Return the (X, Y) coordinate for the center point of the cell that contains the specified text.  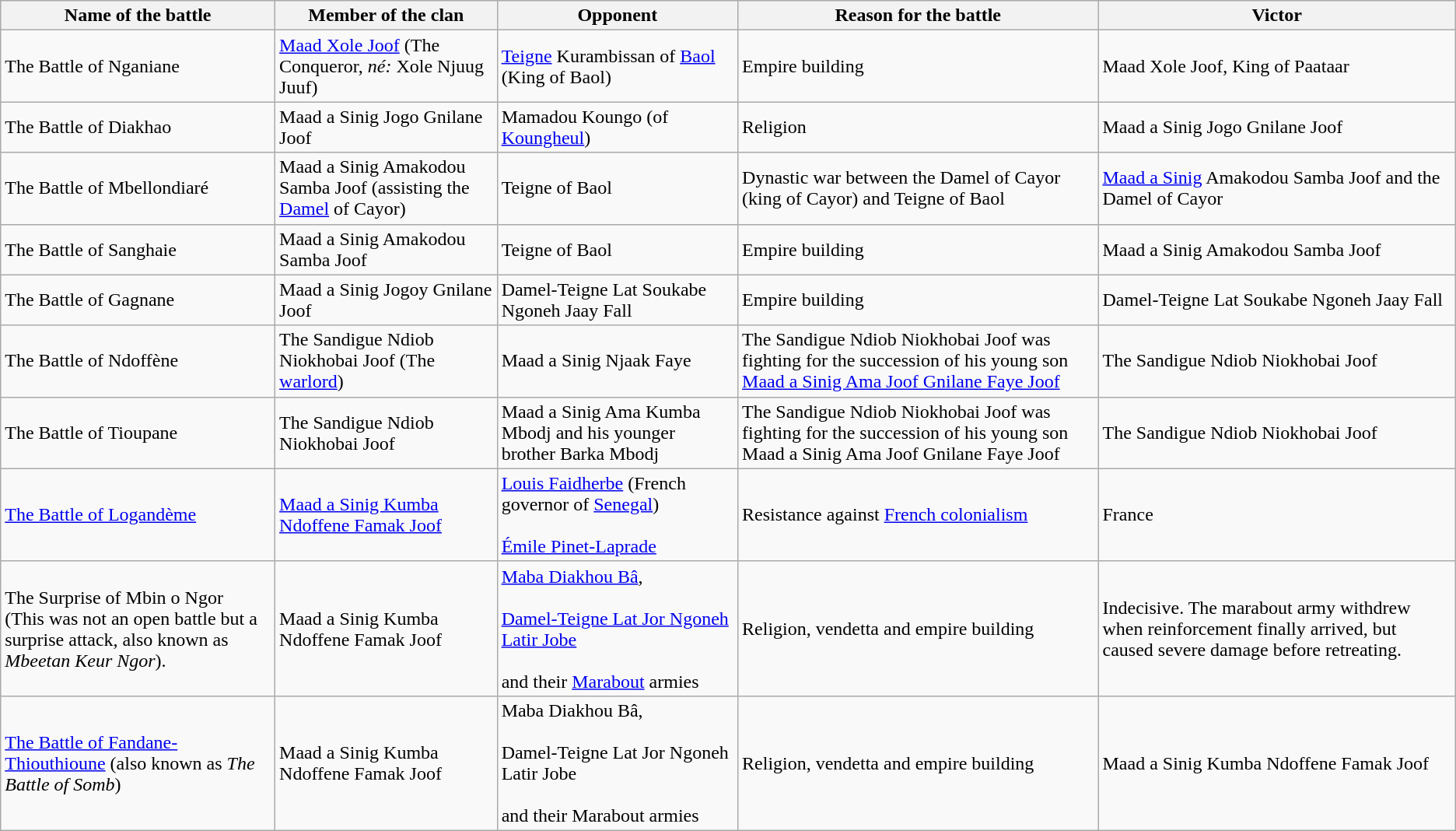
Teigne Kurambissan of Baol (King of Baol) (618, 66)
Maad Xole Joof, King of Paataar (1277, 66)
The Surprise of Mbin o Ngor (This was not an open battle but a surprise attack, also known as Mbeetan Keur Ngor). (138, 629)
Name of the battle (138, 16)
Maad Xole Joof (The Conqueror, né: Xole Njuug Juuf) (387, 66)
Maad a Sinig Amakodou Samba Joof (assisting the Damel of Cayor) (387, 188)
Maad a Sinig Njaak Faye (618, 361)
Reason for the battle (918, 16)
Maad a Sinig Jogoy Gnilane Joof (387, 300)
Member of the clan (387, 16)
The Battle of Gagnane (138, 300)
The Battle of Mbellondiaré (138, 188)
Dynastic war between the Damel of Cayor (king of Cayor) and Teigne of Baol (918, 188)
Mamadou Koungo (of Koungheul) (618, 128)
Louis Faidherbe (French governor of Senegal) Émile Pinet-Laprade (618, 515)
The Battle of Ndoffène (138, 361)
The Battle of Tioupane (138, 433)
Religion (918, 128)
The Battle of Diakhao (138, 128)
The Sandigue Ndiob Niokhobai Joof (The warlord) (387, 361)
France (1277, 515)
The Battle of Nganiane (138, 66)
Maad a Sinig Ama Kumba Mbodj and his younger brother Barka Mbodj (618, 433)
Victor (1277, 16)
Indecisive. The marabout army withdrew when reinforcement finally arrived, but caused severe damage before retreating. (1277, 629)
Maad a Sinig Amakodou Samba Joof and the Damel of Cayor (1277, 188)
Opponent (618, 16)
The Battle of Logandème (138, 515)
The Battle of Sanghaie (138, 249)
Resistance against French colonialism (918, 515)
The Battle of Fandane-Thiouthioune (also known as The Battle of Somb) (138, 763)
